For the text-containing cell, return its midpoint in [X, Y] coordinate format. 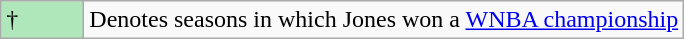
† [42, 20]
Denotes seasons in which Jones won a WNBA championship [384, 20]
